Extract the [x, y] coordinate from the center of the cell holding the provided text.  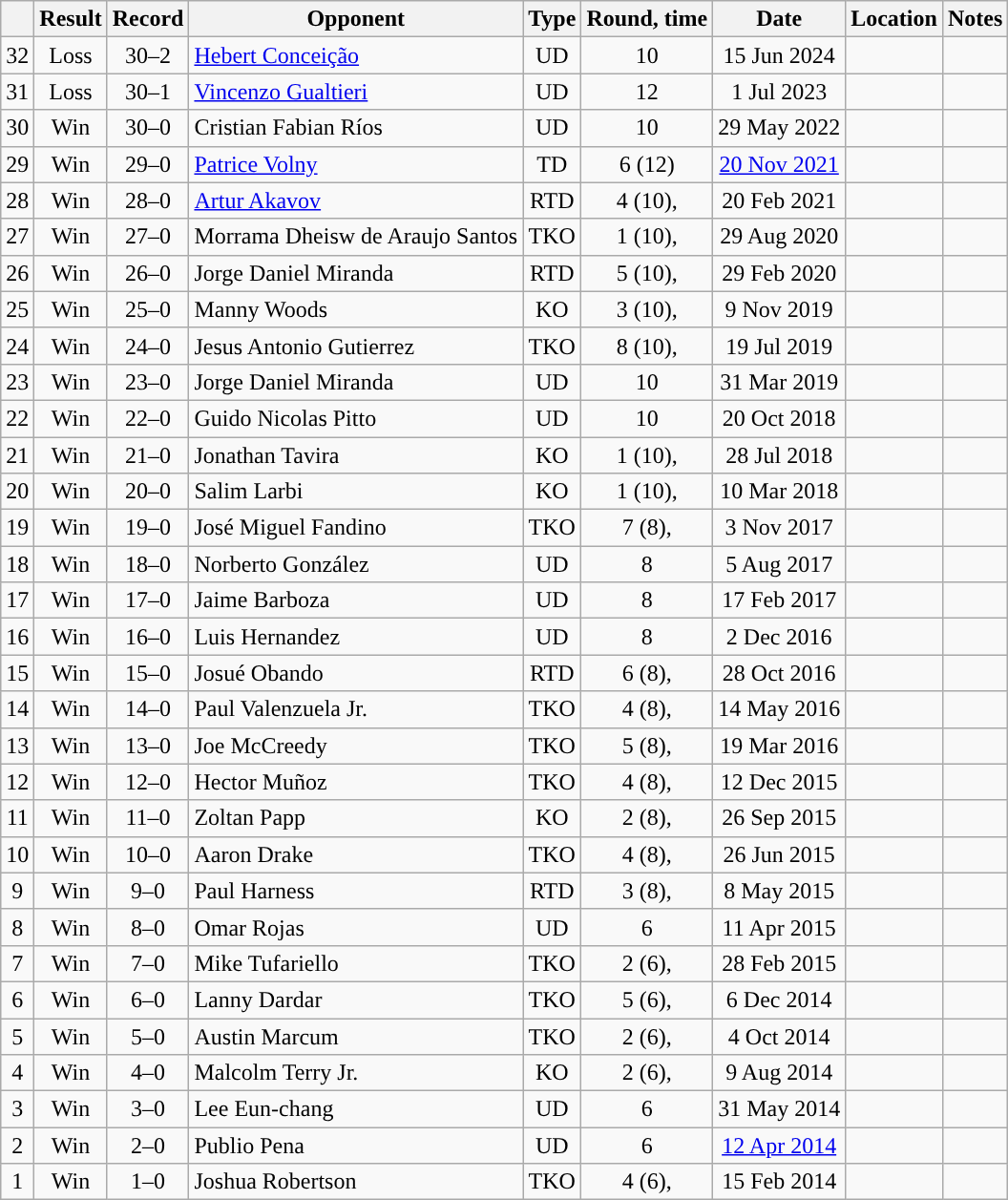
1 Jul 2023 [779, 92]
5 (10), [647, 273]
Result [71, 19]
28 Oct 2016 [779, 673]
Joe McCreedy [356, 746]
Notes [975, 19]
30 [17, 128]
José Miguel Fandino [356, 528]
18–0 [148, 564]
21 [17, 455]
Luis Hernandez [356, 637]
Austin Marcum [356, 1036]
10–0 [148, 854]
5 (6), [647, 1000]
8 (10), [647, 346]
23–0 [148, 382]
Opponent [356, 19]
1–0 [148, 1182]
Lanny Dardar [356, 1000]
20 Oct 2018 [779, 418]
29 Aug 2020 [779, 237]
Manny Woods [356, 309]
5–0 [148, 1036]
9 Aug 2014 [779, 1073]
4 [17, 1073]
3–0 [148, 1109]
28 Jul 2018 [779, 455]
4–0 [148, 1073]
9 Nov 2019 [779, 309]
23 [17, 382]
Cristian Fabian Ríos [356, 128]
7 [17, 963]
16 [17, 637]
13–0 [148, 746]
8 May 2015 [779, 891]
28–0 [148, 200]
7–0 [148, 963]
11 [17, 818]
Hector Muñoz [356, 782]
30–1 [148, 92]
Josué Obando [356, 673]
20–0 [148, 492]
17 Feb 2017 [779, 600]
Salim Larbi [356, 492]
15 [17, 673]
Type [552, 19]
4 Oct 2014 [779, 1036]
6 (12) [647, 164]
15 Jun 2024 [779, 55]
24 [17, 346]
20 Feb 2021 [779, 200]
24–0 [148, 346]
19 [17, 528]
Vincenzo Gualtieri [356, 92]
6 (8), [647, 673]
15–0 [148, 673]
32 [17, 55]
Jaime Barboza [356, 600]
29–0 [148, 164]
11–0 [148, 818]
Jonathan Tavira [356, 455]
29 Feb 2020 [779, 273]
21–0 [148, 455]
Morrama Dheisw de Araujo Santos [356, 237]
Aaron Drake [356, 854]
26–0 [148, 273]
19–0 [148, 528]
12 Apr 2014 [779, 1146]
4 (10), [647, 200]
Norberto González [356, 564]
27–0 [148, 237]
4 (6), [647, 1182]
1 [17, 1182]
29 May 2022 [779, 128]
Round, time [647, 19]
Record [148, 19]
6–0 [148, 1000]
30–0 [148, 128]
15 Feb 2014 [779, 1182]
12 Dec 2015 [779, 782]
16–0 [148, 637]
27 [17, 237]
14–0 [148, 709]
25 [17, 309]
2 [17, 1146]
10 Mar 2018 [779, 492]
11 Apr 2015 [779, 927]
Publio Pena [356, 1146]
26 Sep 2015 [779, 818]
Jesus Antonio Gutierrez [356, 346]
3 Nov 2017 [779, 528]
Zoltan Papp [356, 818]
Malcolm Terry Jr. [356, 1073]
Guido Nicolas Pitto [356, 418]
2 Dec 2016 [779, 637]
28 [17, 200]
13 [17, 746]
Mike Tufariello [356, 963]
30–2 [148, 55]
12–0 [148, 782]
14 May 2016 [779, 709]
19 Mar 2016 [779, 746]
17 [17, 600]
5 [17, 1036]
Paul Valenzuela Jr. [356, 709]
Omar Rojas [356, 927]
9–0 [148, 891]
Location [894, 19]
Hebert Conceição [356, 55]
31 May 2014 [779, 1109]
28 Feb 2015 [779, 963]
Date [779, 19]
14 [17, 709]
26 Jun 2015 [779, 854]
31 Mar 2019 [779, 382]
29 [17, 164]
3 [17, 1109]
Patrice Volny [356, 164]
20 Nov 2021 [779, 164]
18 [17, 564]
Paul Harness [356, 891]
3 (8), [647, 891]
17–0 [148, 600]
TD [552, 164]
22–0 [148, 418]
22 [17, 418]
5 (8), [647, 746]
8–0 [148, 927]
Joshua Robertson [356, 1182]
19 Jul 2019 [779, 346]
Lee Eun-chang [356, 1109]
7 (8), [647, 528]
25–0 [148, 309]
5 Aug 2017 [779, 564]
9 [17, 891]
3 (10), [647, 309]
20 [17, 492]
31 [17, 92]
Artur Akavov [356, 200]
2 (8), [647, 818]
6 Dec 2014 [779, 1000]
26 [17, 273]
2–0 [148, 1146]
